Scan for the cell matching the given text and deliver its [X, Y] coordinate at center. 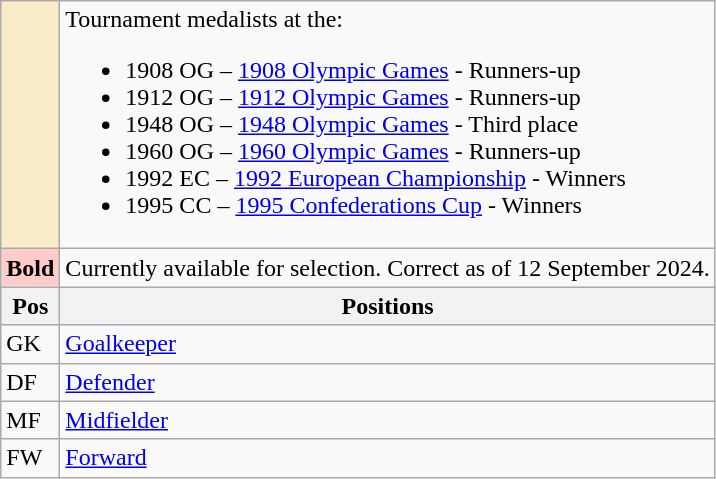
MF [30, 420]
Forward [388, 458]
Bold [30, 268]
Positions [388, 306]
Defender [388, 382]
Currently available for selection. Correct as of 12 September 2024. [388, 268]
DF [30, 382]
Pos [30, 306]
Midfielder [388, 420]
Goalkeeper [388, 344]
GK [30, 344]
FW [30, 458]
